Provide the [X, Y] coordinate of the cell's center where the given text is located.  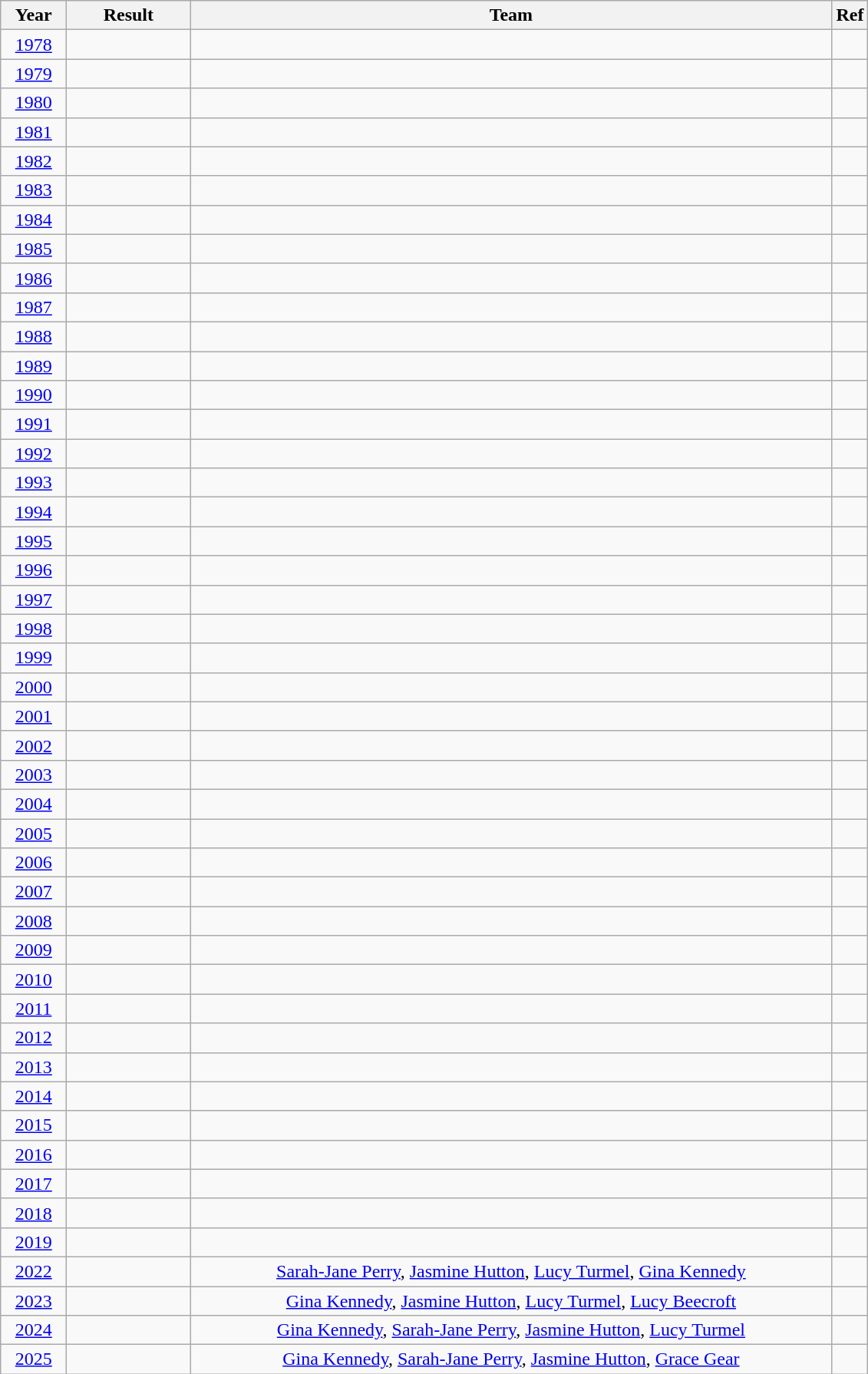
2010 [34, 979]
1997 [34, 599]
2004 [34, 804]
2023 [34, 1301]
1988 [34, 336]
2016 [34, 1154]
1990 [34, 395]
2001 [34, 716]
1993 [34, 483]
1994 [34, 512]
1995 [34, 541]
1982 [34, 161]
2014 [34, 1096]
2007 [34, 892]
2019 [34, 1242]
2009 [34, 950]
1980 [34, 103]
2008 [34, 921]
2018 [34, 1213]
1992 [34, 454]
2024 [34, 1330]
1999 [34, 658]
1989 [34, 366]
1978 [34, 45]
1984 [34, 220]
2000 [34, 687]
1983 [34, 190]
1996 [34, 570]
2015 [34, 1125]
2012 [34, 1038]
2005 [34, 833]
2017 [34, 1184]
1986 [34, 278]
Gina Kennedy, Jasmine Hutton, Lucy Turmel, Lucy Beecroft [511, 1301]
Result [129, 15]
1991 [34, 424]
1981 [34, 132]
2002 [34, 745]
Team [511, 15]
Ref [850, 15]
1979 [34, 74]
1998 [34, 629]
Gina Kennedy, Sarah-Jane Perry, Jasmine Hutton, Lucy Turmel [511, 1330]
2006 [34, 863]
Year [34, 15]
2003 [34, 775]
2013 [34, 1067]
2022 [34, 1271]
Gina Kennedy, Sarah-Jane Perry, Jasmine Hutton, Grace Gear [511, 1359]
2011 [34, 1009]
2025 [34, 1359]
1985 [34, 249]
1987 [34, 307]
Sarah-Jane Perry, Jasmine Hutton, Lucy Turmel, Gina Kennedy [511, 1271]
